Search for the cell housing the specified text and yield its [X, Y] center coordinate. 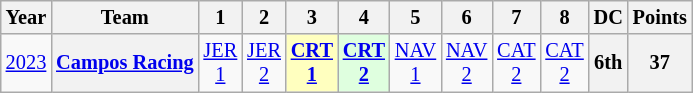
4 [364, 17]
JER2 [264, 63]
5 [416, 17]
7 [516, 17]
Year [26, 17]
37 [660, 63]
2 [264, 17]
CRT1 [312, 63]
2023 [26, 63]
Campos Racing [124, 63]
1 [220, 17]
Points [660, 17]
Team [124, 17]
8 [564, 17]
6 [466, 17]
JER1 [220, 63]
6th [608, 63]
CRT2 [364, 63]
DC [608, 17]
NAV1 [416, 63]
NAV2 [466, 63]
3 [312, 17]
